Output the [x, y] coordinate of the center of the cell containing the given text.  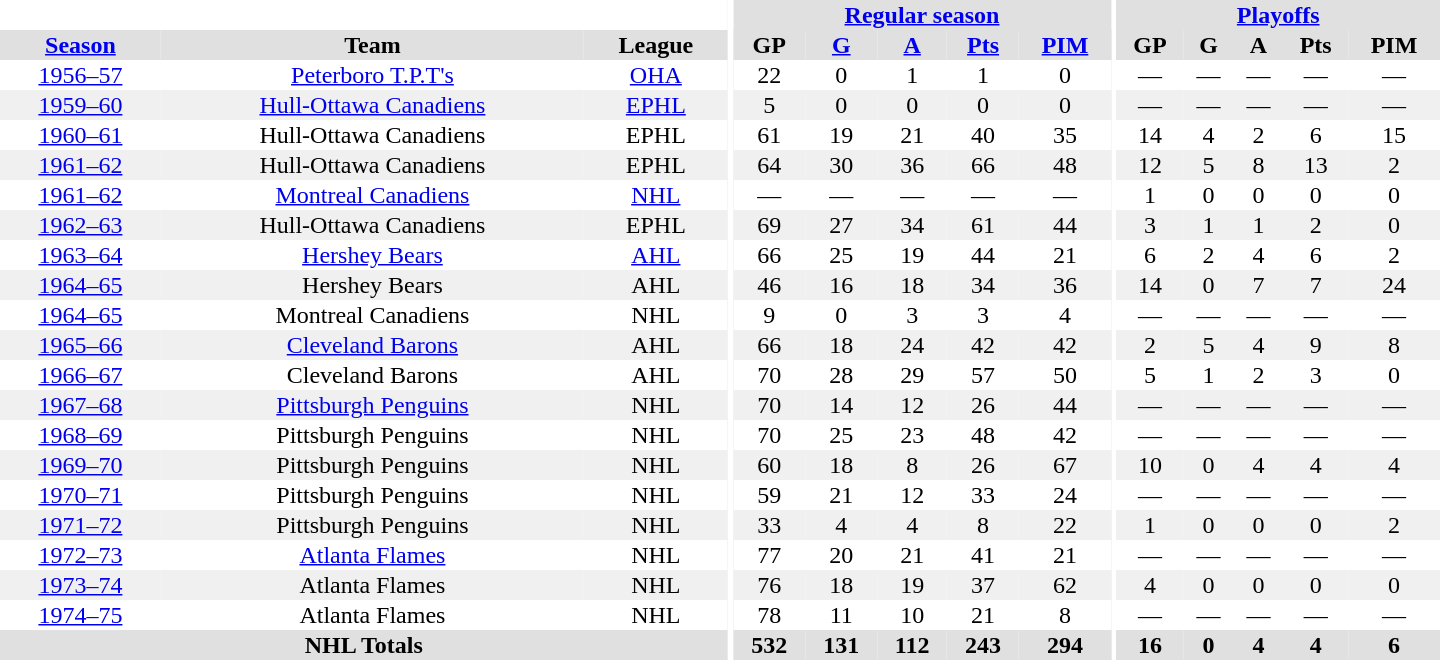
30 [841, 165]
Team [372, 45]
1969–70 [80, 465]
20 [841, 555]
40 [983, 135]
Season [80, 45]
77 [769, 555]
1973–74 [80, 585]
1963–64 [80, 255]
76 [769, 585]
1959–60 [80, 105]
60 [769, 465]
64 [769, 165]
League [656, 45]
41 [983, 555]
243 [983, 645]
59 [769, 495]
1968–69 [80, 435]
131 [841, 645]
NHL Totals [364, 645]
Playoffs [1278, 15]
OHA [656, 75]
35 [1065, 135]
57 [983, 375]
294 [1065, 645]
1965–66 [80, 345]
27 [841, 225]
78 [769, 615]
29 [912, 375]
1972–73 [80, 555]
37 [983, 585]
1971–72 [80, 525]
69 [769, 225]
23 [912, 435]
46 [769, 285]
1966–67 [80, 375]
67 [1065, 465]
28 [841, 375]
1960–61 [80, 135]
112 [912, 645]
Regular season [922, 15]
1967–68 [80, 405]
1956–57 [80, 75]
1962–63 [80, 225]
1974–75 [80, 615]
532 [769, 645]
13 [1316, 165]
15 [1394, 135]
Peterboro T.P.T's [372, 75]
62 [1065, 585]
1970–71 [80, 495]
50 [1065, 375]
11 [841, 615]
